Provide the [x, y] coordinate of the cell's center where the given text is located.  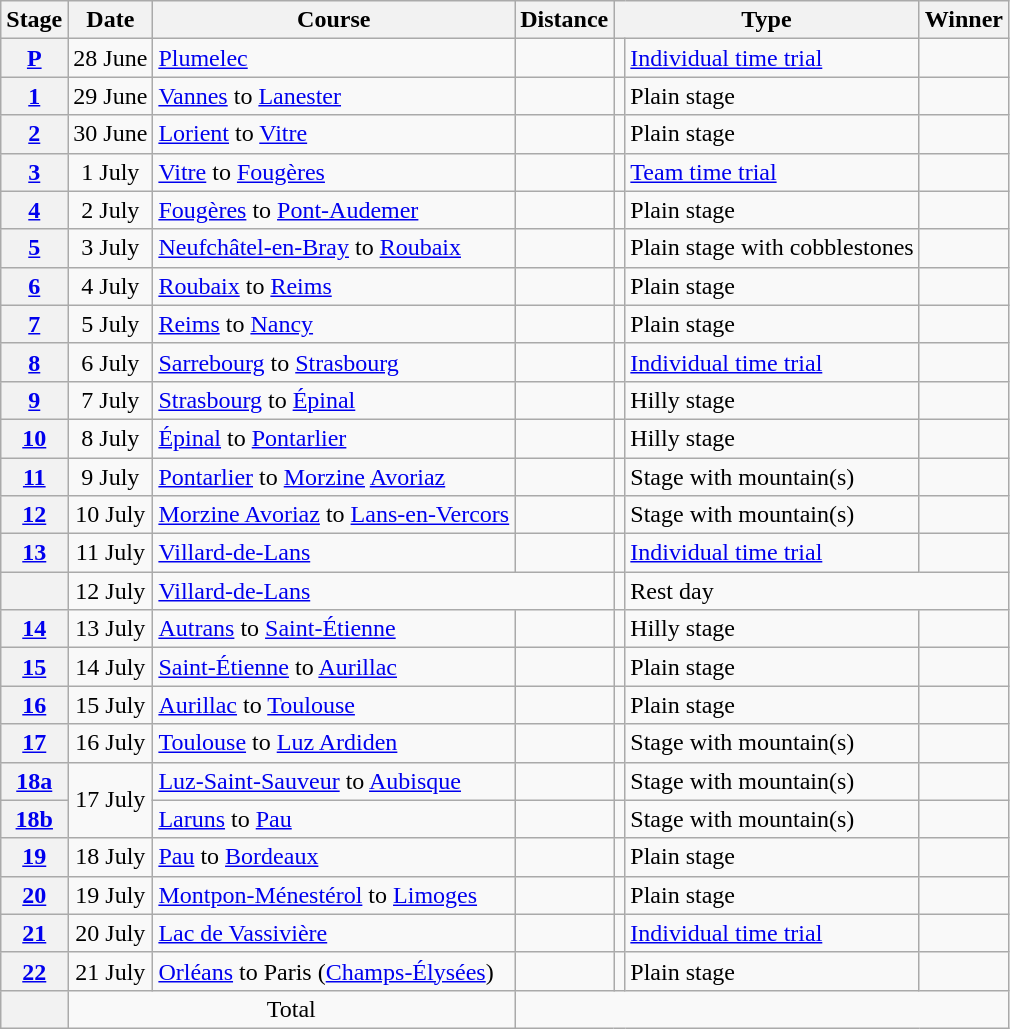
Sarrebourg to Strasbourg [334, 362]
Pau to Bordeaux [334, 857]
17 July [110, 800]
Lac de Vassivière [334, 933]
28 June [110, 58]
16 July [110, 743]
22 [34, 971]
7 July [110, 400]
16 [34, 705]
Épinal to Pontarlier [334, 438]
5 [34, 248]
Plain stage with cobblestones [772, 248]
2 July [110, 210]
Luz-Saint-Sauveur to Aubisque [334, 781]
Type [766, 20]
Vitre to Fougères [334, 172]
Morzine Avoriaz to Lans-en-Vercors [334, 515]
9 July [110, 477]
4 July [110, 286]
Vannes to Lanester [334, 96]
P [34, 58]
Reims to Nancy [334, 324]
21 [34, 933]
19 [34, 857]
18b [34, 819]
3 [34, 172]
Lorient to Vitre [334, 134]
Pontarlier to Morzine Avoriaz [334, 477]
Laruns to Pau [334, 819]
Aurillac to Toulouse [334, 705]
8 July [110, 438]
12 [34, 515]
29 June [110, 96]
3 July [110, 248]
4 [34, 210]
Toulouse to Luz Ardiden [334, 743]
18 July [110, 857]
Distance [564, 20]
11 July [110, 553]
13 July [110, 629]
15 [34, 667]
30 June [110, 134]
Total [292, 1009]
14 [34, 629]
11 [34, 477]
Orléans to Paris (Champs-Élysées) [334, 971]
Roubaix to Reims [334, 286]
12 July [110, 591]
20 [34, 895]
Plumelec [334, 58]
5 July [110, 324]
Fougères to Pont-Audemer [334, 210]
17 [34, 743]
Team time trial [772, 172]
1 July [110, 172]
10 July [110, 515]
Stage [34, 20]
15 July [110, 705]
9 [34, 400]
Montpon-Ménestérol to Limoges [334, 895]
6 [34, 286]
8 [34, 362]
2 [34, 134]
Autrans to Saint-Étienne [334, 629]
21 July [110, 971]
10 [34, 438]
13 [34, 553]
Rest day [817, 591]
1 [34, 96]
Winner [964, 20]
Saint-Étienne to Aurillac [334, 667]
18a [34, 781]
Date [110, 20]
14 July [110, 667]
20 July [110, 933]
Strasbourg to Épinal [334, 400]
Course [334, 20]
6 July [110, 362]
7 [34, 324]
19 July [110, 895]
Neufchâtel-en-Bray to Roubaix [334, 248]
